Extract the [x, y] coordinate from the center of the cell holding the provided text.  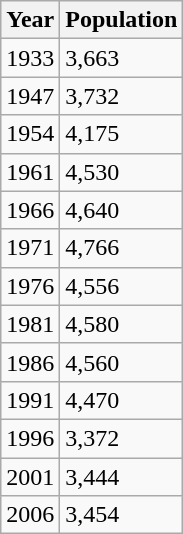
2001 [30, 477]
1996 [30, 438]
4,530 [122, 172]
1954 [30, 134]
Year [30, 20]
4,175 [122, 134]
1961 [30, 172]
1976 [30, 286]
1966 [30, 210]
3,444 [122, 477]
1947 [30, 96]
3,454 [122, 515]
4,470 [122, 400]
2006 [30, 515]
4,766 [122, 248]
1971 [30, 248]
4,640 [122, 210]
1933 [30, 58]
1981 [30, 324]
1991 [30, 400]
3,663 [122, 58]
1986 [30, 362]
Population [122, 20]
3,732 [122, 96]
4,580 [122, 324]
4,560 [122, 362]
3,372 [122, 438]
4,556 [122, 286]
